Determine the (X, Y) coordinate at the center of the cell enclosing the given text.  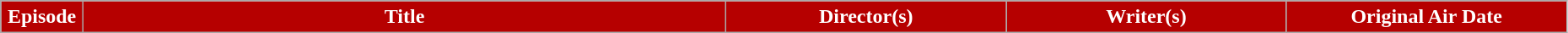
Episode (42, 17)
Original Air Date (1426, 17)
Director(s) (866, 17)
Title (404, 17)
Writer(s) (1146, 17)
